Search for the cell housing the specified text and yield its (X, Y) center coordinate. 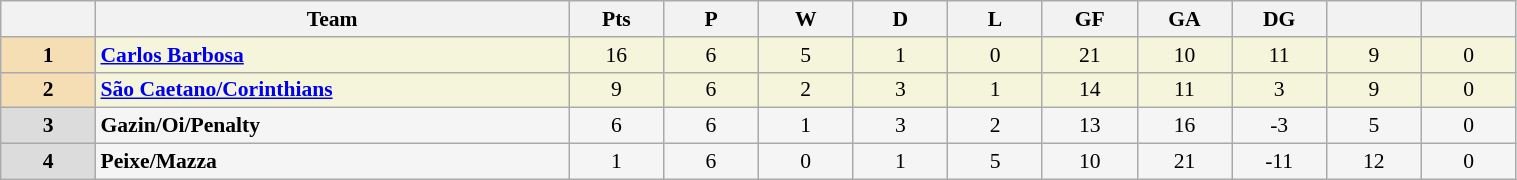
Gazin/Oi/Penalty (332, 126)
São Caetano/Corinthians (332, 90)
4 (48, 162)
12 (1374, 162)
-11 (1280, 162)
GA (1184, 19)
13 (1090, 126)
Team (332, 19)
D (900, 19)
P (712, 19)
L (996, 19)
14 (1090, 90)
Pts (616, 19)
W (806, 19)
DG (1280, 19)
Peixe/Mazza (332, 162)
GF (1090, 19)
-3 (1280, 126)
Carlos Barbosa (332, 55)
